Detect which cell encompasses the target text, then output its (x, y) center coordinate. 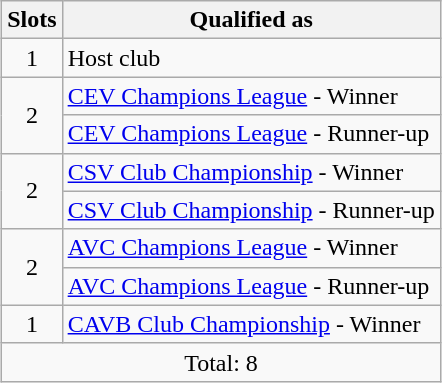
Qualified as (251, 20)
Host club (251, 58)
CSV Club Championship - Winner (251, 172)
CEV Champions League - Winner (251, 96)
Slots (32, 20)
CEV Champions League - Runner-up (251, 134)
Total: 8 (222, 362)
AVC Champions League - Winner (251, 248)
AVC Champions League - Runner-up (251, 286)
CSV Club Championship - Runner-up (251, 210)
CAVB Club Championship - Winner (251, 324)
